Return [X, Y] of the center of cell containing provided text 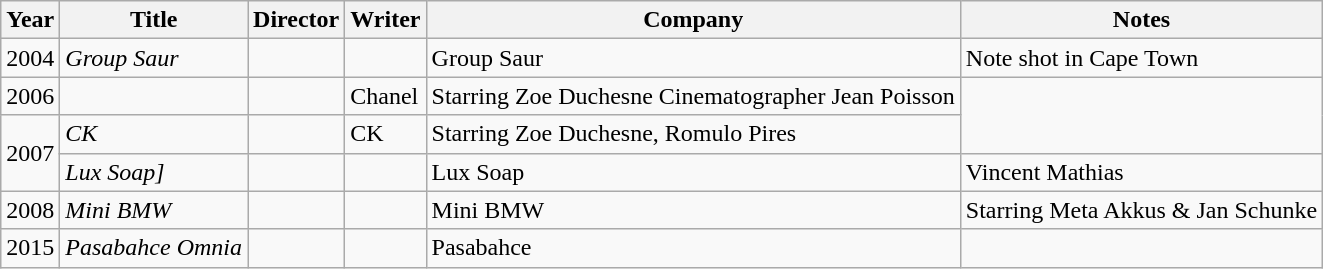
Starring Zoe Duchesne Cinematographer Jean Poisson [693, 96]
2008 [30, 210]
2015 [30, 248]
Company [693, 20]
Vincent Mathias [1141, 172]
Lux Soap] [154, 172]
Title [154, 20]
2006 [30, 96]
Lux Soap [693, 172]
2007 [30, 153]
Director [296, 20]
Year [30, 20]
2004 [30, 58]
Starring Zoe Duchesne, Romulo Pires [693, 134]
Pasabahce [693, 248]
Notes [1141, 20]
Note shot in Cape Town [1141, 58]
Chanel [386, 96]
Writer [386, 20]
Pasabahce Omnia [154, 248]
Starring Meta Akkus & Jan Schunke [1141, 210]
